Locate the cell with the specified text and output its (x, y) center coordinate. 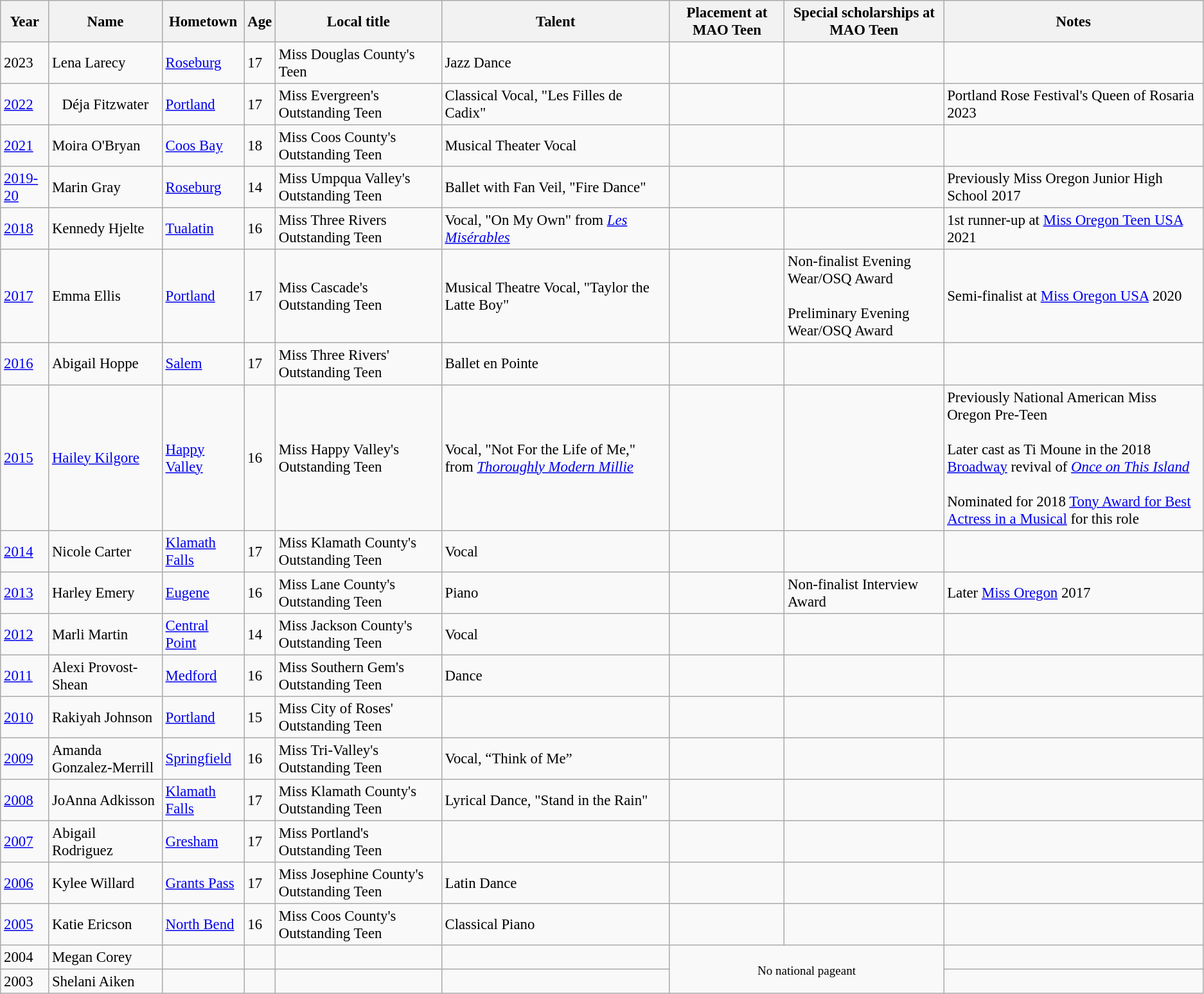
Hailey Kilgore (105, 457)
Alexi Provost-Shean (105, 676)
Gresham (203, 842)
Year (24, 22)
2021 (24, 146)
Notes (1074, 22)
Miss Three Rivers' Outstanding Teen (359, 364)
Central Point (203, 634)
Emma Ellis (105, 296)
18 (260, 146)
Miss Portland's Outstanding Teen (359, 842)
2013 (24, 592)
2023 (24, 63)
Springfield (203, 758)
Musical Theatre Vocal, "Taylor the Latte Boy" (555, 296)
Miss Lane County's Outstanding Teen (359, 592)
2008 (24, 801)
Portland Rose Festival's Queen of Rosaria 2023 (1074, 104)
2015 (24, 457)
Kennedy Hjelte (105, 229)
Age (260, 22)
Semi-finalist at Miss Oregon USA 2020 (1074, 296)
Happy Valley (203, 457)
Lyrical Dance, "Stand in the Rain" (555, 801)
2009 (24, 758)
Katie Ericson (105, 925)
Talent (555, 22)
Grants Pass (203, 883)
Miss Happy Valley's Outstanding Teen (359, 457)
Marli Martin (105, 634)
Classical Vocal, "Les Filles de Cadix" (555, 104)
2005 (24, 925)
No national pageant (807, 969)
2014 (24, 551)
Abigail Hoppe (105, 364)
Marin Gray (105, 188)
2006 (24, 883)
Rakiyah Johnson (105, 717)
2007 (24, 842)
Miss Umpqua Valley's Outstanding Teen (359, 188)
Abigail Rodriguez (105, 842)
Special scholarships at MAO Teen (864, 22)
Later Miss Oregon 2017 (1074, 592)
Vocal, "On My Own" from Les Misérables (555, 229)
Coos Bay (203, 146)
Ballet en Pointe (555, 364)
2012 (24, 634)
Tualatin (203, 229)
Ballet with Fan Veil, "Fire Dance" (555, 188)
North Bend (203, 925)
2018 (24, 229)
Lena Larecy (105, 63)
Vocal, “Think of Me” (555, 758)
2022 (24, 104)
Previously Miss Oregon Junior High School 2017 (1074, 188)
Piano (555, 592)
Non-finalist Evening Wear/OSQ AwardPreliminary Evening Wear/OSQ Award (864, 296)
Miss Three Rivers Outstanding Teen (359, 229)
Miss Evergreen's Outstanding Teen (359, 104)
Amanda Gonzalez-Merrill (105, 758)
Eugene (203, 592)
Local title (359, 22)
Harley Emery (105, 592)
Name (105, 22)
2003 (24, 982)
Déja Fitzwater (105, 104)
2004 (24, 957)
2017 (24, 296)
Musical Theater Vocal (555, 146)
Miss Josephine County's Outstanding Teen (359, 883)
Jazz Dance (555, 63)
Medford (203, 676)
2011 (24, 676)
Salem (203, 364)
2016 (24, 364)
Kylee Willard (105, 883)
Miss Southern Gem's Outstanding Teen (359, 676)
Non-finalist Interview Award (864, 592)
Placement at MAO Teen (727, 22)
Dance (555, 676)
Moira O'Bryan (105, 146)
Miss Douglas County's Teen (359, 63)
Latin Dance (555, 883)
1st runner-up at Miss Oregon Teen USA 2021 (1074, 229)
Miss Cascade's Outstanding Teen (359, 296)
Nicole Carter (105, 551)
Miss Jackson County's Outstanding Teen (359, 634)
2010 (24, 717)
2019-20 (24, 188)
Vocal, "Not For the Life of Me," from Thoroughly Modern Millie (555, 457)
Miss City of Roses' Outstanding Teen (359, 717)
Classical Piano (555, 925)
15 (260, 717)
Hometown (203, 22)
Shelani Aiken (105, 982)
JoAnna Adkisson (105, 801)
Megan Corey (105, 957)
Miss Tri-Valley's Outstanding Teen (359, 758)
